Identify which cell holds the provided text, then report its (X, Y) central coordinate. 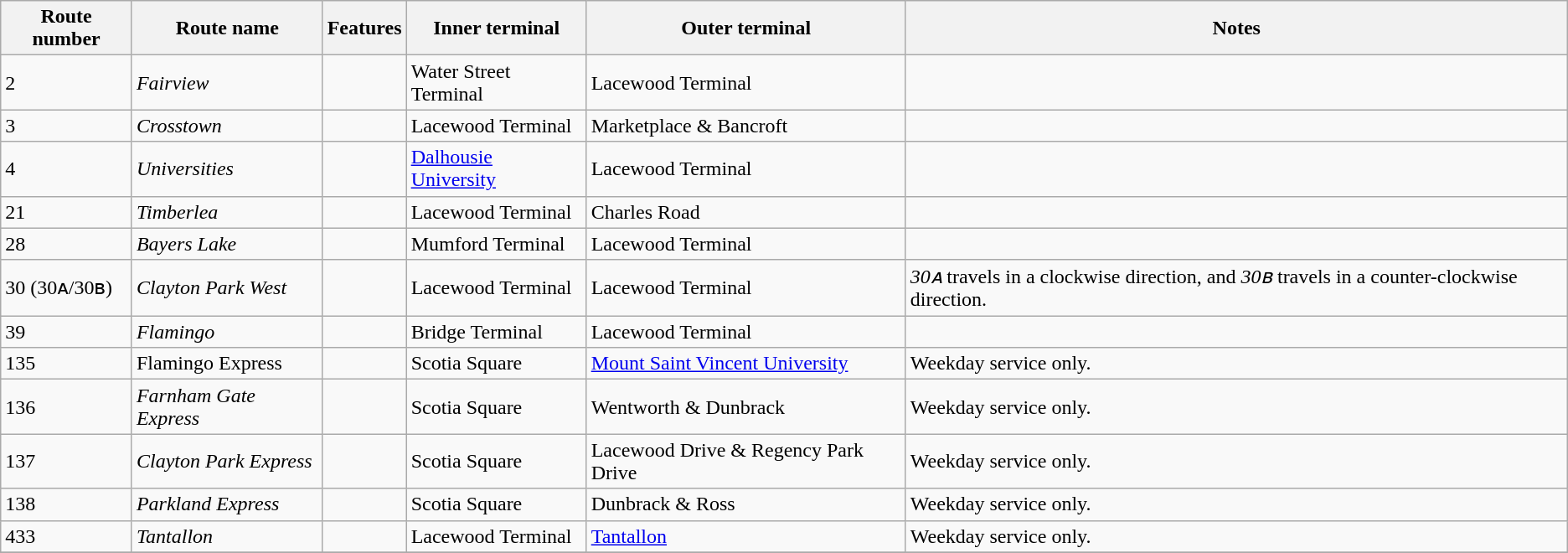
Outer terminal (745, 28)
Bayers Lake (227, 244)
3 (67, 126)
Dunbrack & Ross (745, 504)
Marketplace & Bancroft (745, 126)
Dalhousie University (496, 169)
28 (67, 244)
30 (30ᴀ/30ʙ) (67, 288)
Clayton Park West (227, 288)
Farnham Gate Express (227, 407)
Mumford Terminal (496, 244)
21 (67, 212)
Fairview (227, 82)
137 (67, 461)
Flamingo (227, 332)
Notes (1236, 28)
Lacewood Drive & Regency Park Drive (745, 461)
Mount Saint Vincent University (745, 364)
Flamingo Express (227, 364)
Route number (67, 28)
Universities (227, 169)
4 (67, 169)
39 (67, 332)
433 (67, 536)
2 (67, 82)
135 (67, 364)
Features (364, 28)
Crosstown (227, 126)
136 (67, 407)
Charles Road (745, 212)
30ᴀ travels in a clockwise direction, and 30ʙ travels in a counter-clockwise direction. (1236, 288)
Wentworth & Dunbrack (745, 407)
Water Street Terminal (496, 82)
Clayton Park Express (227, 461)
Route name (227, 28)
138 (67, 504)
Timberlea (227, 212)
Bridge Terminal (496, 332)
Parkland Express (227, 504)
Inner terminal (496, 28)
